Return the (X, Y) coordinate for the center point of the cell that contains the specified text.  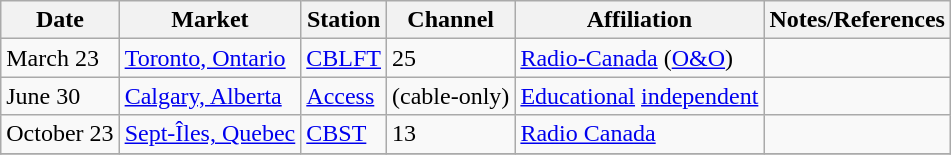
Radio-Canada (O&O) (640, 58)
October 23 (60, 134)
Station (344, 20)
Access (344, 96)
Calgary, Alberta (210, 96)
Educational independent (640, 96)
Market (210, 20)
25 (451, 58)
13 (451, 134)
Toronto, Ontario (210, 58)
Channel (451, 20)
CBST (344, 134)
CBLFT (344, 58)
Date (60, 20)
Sept-Îles, Quebec (210, 134)
(cable-only) (451, 96)
March 23 (60, 58)
Radio Canada (640, 134)
Notes/References (858, 20)
June 30 (60, 96)
Affiliation (640, 20)
